Capture the cell that displays the provided text and extract its (x, y) central coordinate. 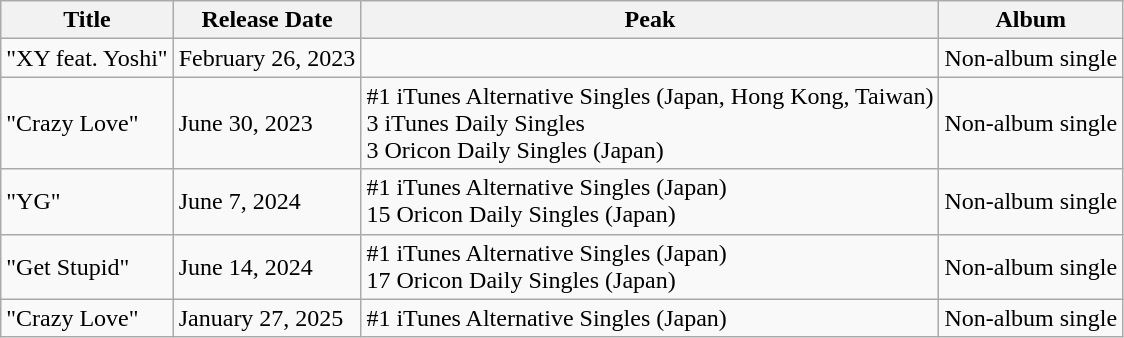
Peak (650, 20)
#1 iTunes Alternative Singles (Japan)15 Oricon Daily Singles (Japan) (650, 202)
#1 iTunes Alternative Singles (Japan) (650, 318)
"Get Stupid" (87, 266)
June 30, 2023 (267, 123)
June 14, 2024 (267, 266)
February 26, 2023 (267, 58)
Release Date (267, 20)
"XY feat. Yoshi" (87, 58)
#1 iTunes Alternative Singles (Japan)17 Oricon Daily Singles (Japan) (650, 266)
"YG" (87, 202)
June 7, 2024 (267, 202)
Title (87, 20)
Album (1031, 20)
January 27, 2025 (267, 318)
#1 iTunes Alternative Singles (Japan, Hong Kong, Taiwan)3 iTunes Daily Singles3 Oricon Daily Singles (Japan) (650, 123)
